Identify which cell holds the provided text, then report its [x, y] central coordinate. 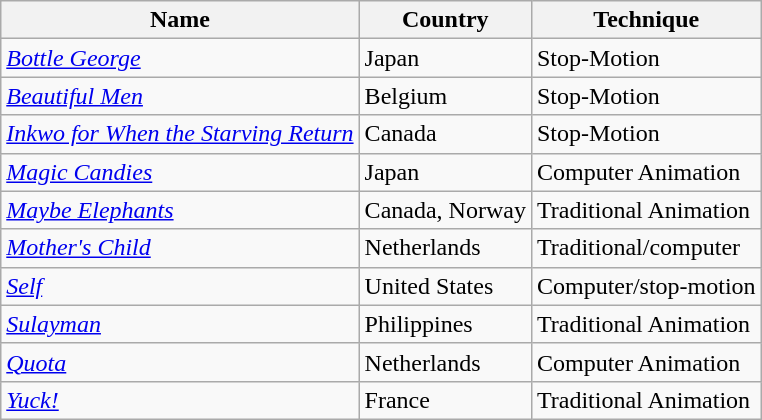
Belgium [445, 96]
Self [180, 286]
Canada [445, 134]
Beautiful Men [180, 96]
United States [445, 286]
Philippines [445, 324]
Mother's Child [180, 248]
Magic Candies [180, 172]
Yuck! [180, 400]
Technique [646, 20]
Inkwo for When the Starving Return [180, 134]
Country [445, 20]
Quota [180, 362]
Canada, Norway [445, 210]
Bottle George [180, 58]
France [445, 400]
Traditional/computer [646, 248]
Computer/stop-motion [646, 286]
Maybe Elephants [180, 210]
Sulayman [180, 324]
Name [180, 20]
